Provide the [x, y] coordinate of the cell's center where the given text is located.  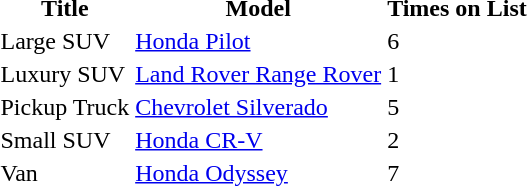
Chevrolet Silverado [258, 107]
Honda Pilot [258, 41]
Land Rover Range Rover [258, 74]
Honda CR-V [258, 140]
